Pinpoint the cell where the given text exists, returning its [x, y] midpoint coordinate. 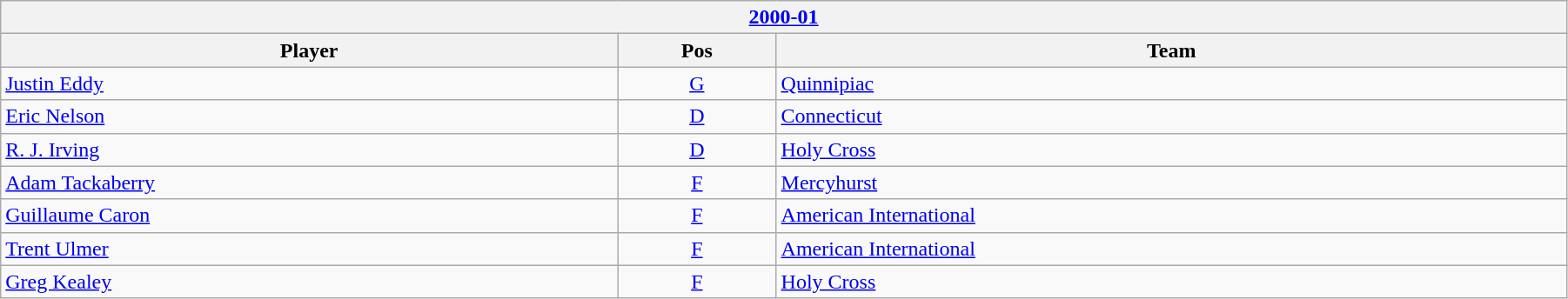
Justin Eddy [310, 83]
Connecticut [1171, 116]
Team [1171, 50]
R. J. Irving [310, 149]
Eric Nelson [310, 116]
Quinnipiac [1171, 83]
Greg Kealey [310, 282]
2000-01 [784, 17]
Mercyhurst [1171, 183]
Pos [697, 50]
Player [310, 50]
Adam Tackaberry [310, 183]
G [697, 83]
Guillaume Caron [310, 216]
Trent Ulmer [310, 249]
